Output the (x, y) coordinate of the center of the cell containing the given text.  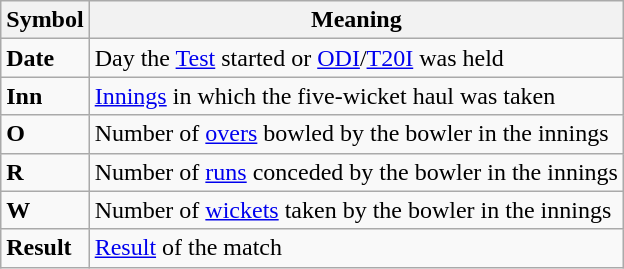
Inn (45, 96)
Result of the match (356, 248)
Number of wickets taken by the bowler in the innings (356, 210)
Number of overs bowled by the bowler in the innings (356, 134)
Meaning (356, 20)
W (45, 210)
Date (45, 58)
O (45, 134)
Day the Test started or ODI/T20I was held (356, 58)
Symbol (45, 20)
R (45, 172)
Innings in which the five-wicket haul was taken (356, 96)
Number of runs conceded by the bowler in the innings (356, 172)
Result (45, 248)
